Identify which cell holds the provided text, then report its (X, Y) central coordinate. 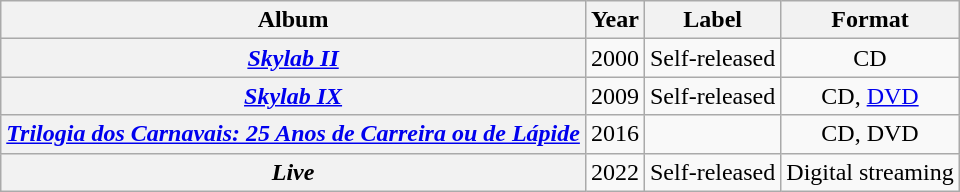
2000 (614, 58)
Skylab IX (294, 96)
Skylab II (294, 58)
Format (870, 20)
Album (294, 20)
Trilogia dos Carnavais: 25 Anos de Carreira ou de Lápide (294, 134)
Label (712, 20)
Digital streaming (870, 172)
2016 (614, 134)
Live (294, 172)
CD (870, 58)
Year (614, 20)
2009 (614, 96)
2022 (614, 172)
